Output the (x, y) coordinate of the center of the cell containing the given text.  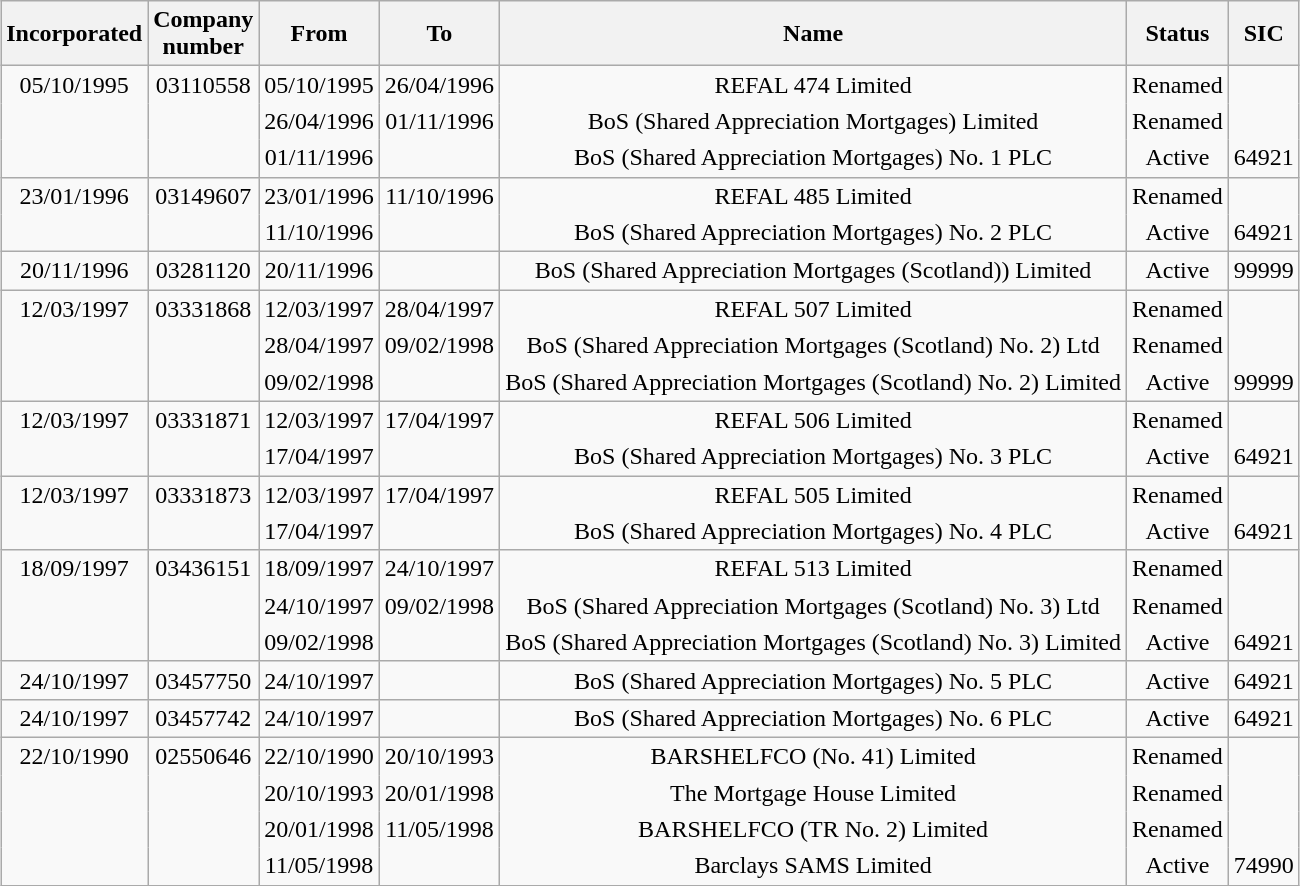
REFAL 507 Limited (814, 308)
03457742 (204, 718)
BoS (Shared Appreciation Mortgages) No. 3 PLC (814, 456)
The Mortgage House Limited (814, 794)
BoS (Shared Appreciation Mortgages (Scotland) No. 2) Limited (814, 382)
03331868 (204, 308)
BoS (Shared Appreciation Mortgages) No. 4 PLC (814, 532)
REFAL 506 Limited (814, 420)
03331871 (204, 420)
74990 (1264, 866)
03457750 (204, 680)
03110558 (204, 84)
03331873 (204, 494)
BoS (Shared Appreciation Mortgages (Scotland) No. 3) Ltd (814, 606)
REFAL 505 Limited (814, 494)
Name (814, 34)
From (319, 34)
Companynumber (204, 34)
03281120 (204, 271)
REFAL 485 Limited (814, 196)
REFAL 474 Limited (814, 84)
BoS (Shared Appreciation Mortgages (Scotland) No. 3) Limited (814, 642)
BoS (Shared Appreciation Mortgages) No. 2 PLC (814, 232)
BoS (Shared Appreciation Mortgages) No. 1 PLC (814, 158)
REFAL 513 Limited (814, 568)
03436151 (204, 568)
BoS (Shared Appreciation Mortgages) Limited (814, 122)
BoS (Shared Appreciation Mortgages) No. 6 PLC (814, 718)
Status (1178, 34)
BARSHELFCO (No. 41) Limited (814, 756)
BARSHELFCO (TR No. 2) Limited (814, 830)
Barclays SAMS Limited (814, 866)
SIC (1264, 34)
BoS (Shared Appreciation Mortgages (Scotland) No. 2) Ltd (814, 346)
BoS (Shared Appreciation Mortgages (Scotland)) Limited (814, 271)
03149607 (204, 196)
02550646 (204, 756)
Incorporated (74, 34)
BoS (Shared Appreciation Mortgages) No. 5 PLC (814, 680)
To (439, 34)
